For the text-containing cell, return its midpoint in (X, Y) coordinate format. 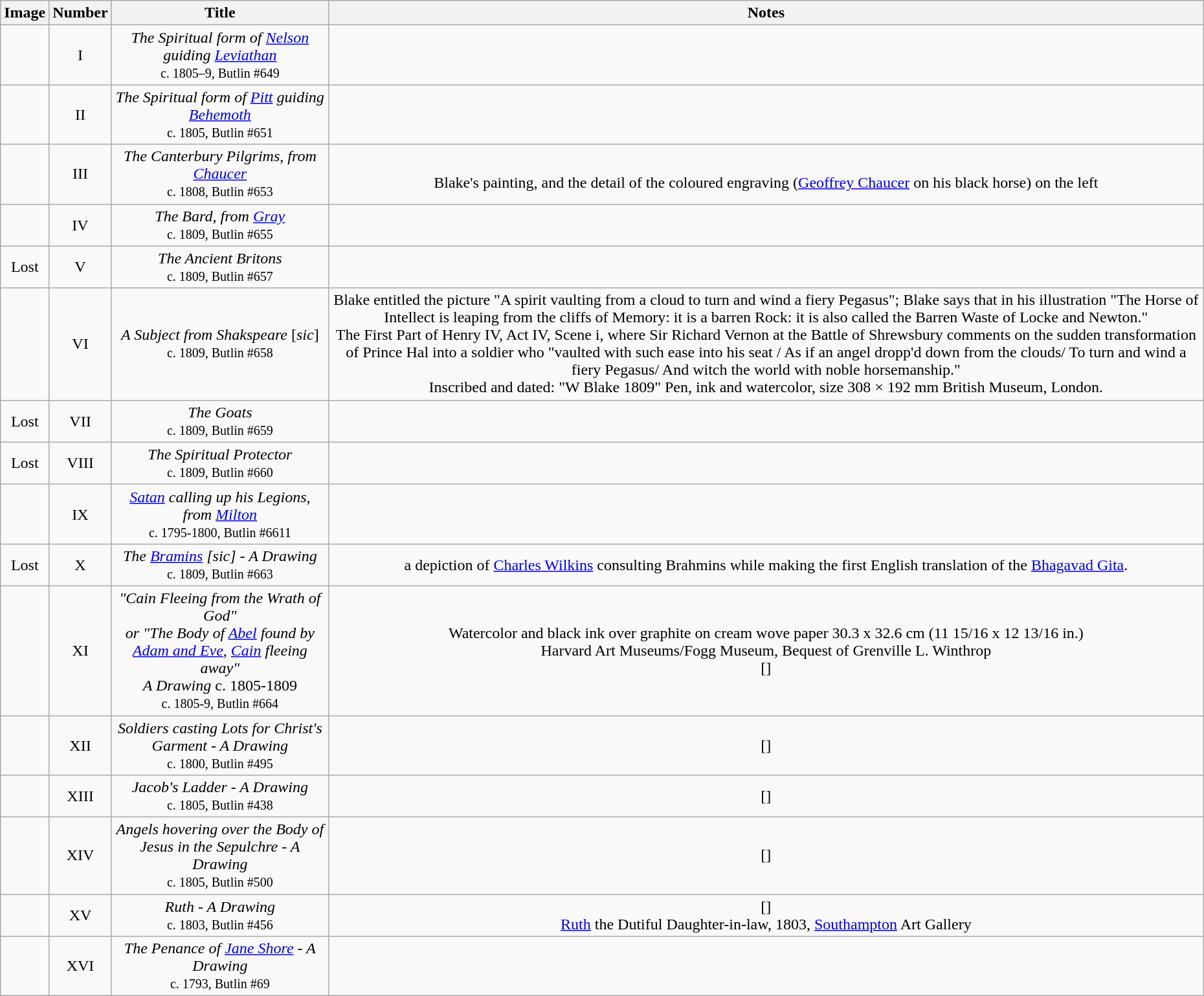
a depiction of Charles Wilkins consulting Brahmins while making the first English translation of the Bhagavad Gita. (766, 564)
XVI (80, 966)
[]Ruth the Dutiful Daughter-in-law, 1803, Southampton Art Gallery (766, 915)
Satan calling up his Legions, from Miltonc. 1795-1800, Butlin #6611 (220, 514)
XIII (80, 796)
XIV (80, 856)
III (80, 174)
IV (80, 225)
Angels hovering over the Body of Jesus in the Sepulchre - A Drawingc. 1805, Butlin #500 (220, 856)
Soldiers casting Lots for Christ's Garment - A Drawingc. 1800, Butlin #495 (220, 746)
Jacob's Ladder - A Drawingc. 1805, Butlin #438 (220, 796)
I (80, 55)
Ruth - A Drawingc. 1803, Butlin #456 (220, 915)
XII (80, 746)
VII (80, 421)
IX (80, 514)
Image (25, 13)
The Goatsc. 1809, Butlin #659 (220, 421)
II (80, 115)
The Bramins [sic] - A Drawingc. 1809, Butlin #663 (220, 564)
The Spiritual form of Pitt guiding Behemothc. 1805, Butlin #651 (220, 115)
XV (80, 915)
XI (80, 650)
Blake's painting, and the detail of the coloured engraving (Geoffrey Chaucer on his black horse) on the left (766, 174)
X (80, 564)
V (80, 267)
"Cain Fleeing from the Wrath of God" or "The Body of Abel found by Adam and Eve, Cain fleeing away" A Drawing c. 1805-1809c. 1805-9, Butlin #664 (220, 650)
VI (80, 344)
Title (220, 13)
The Spiritual form of Nelson guiding Leviathanc. 1805–9, Butlin #649 (220, 55)
Number (80, 13)
A Subject from Shakspeare [sic]c. 1809, Butlin #658 (220, 344)
The Bard, from Grayc. 1809, Butlin #655 (220, 225)
Notes (766, 13)
The Penance of Jane Shore - A Drawingc. 1793, Butlin #69 (220, 966)
The Ancient Britonsc. 1809, Butlin #657 (220, 267)
The Canterbury Pilgrims, from Chaucerc. 1808, Butlin #653 (220, 174)
The Spiritual Protectorc. 1809, Butlin #660 (220, 463)
VIII (80, 463)
